Return (X, Y) of the center of cell containing provided text 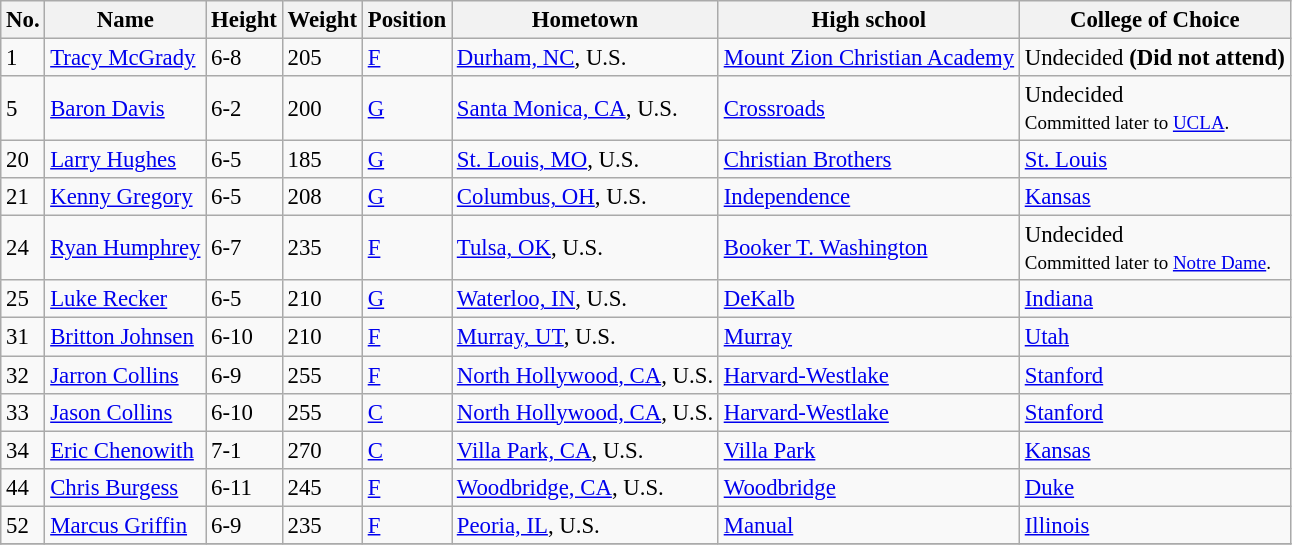
208 (322, 197)
Booker T. Washington (868, 248)
Jason Collins (126, 412)
Durham, NC, U.S. (586, 58)
Villa Park (868, 450)
Tracy McGrady (126, 58)
44 (23, 487)
Peoria, IL, U.S. (586, 525)
Position (406, 20)
Murray, UT, U.S. (586, 337)
St. Louis, MO, U.S. (586, 160)
34 (23, 450)
24 (23, 248)
Hometown (586, 20)
Undecided (Did not attend) (1154, 58)
20 (23, 160)
Illinois (1154, 525)
Villa Park, CA, U.S. (586, 450)
Independence (868, 197)
Woodbridge, CA, U.S. (586, 487)
1 (23, 58)
Columbus, OH, U.S. (586, 197)
High school (868, 20)
270 (322, 450)
21 (23, 197)
Ryan Humphrey (126, 248)
Woodbridge (868, 487)
Height (244, 20)
Larry Hughes (126, 160)
6-7 (244, 248)
52 (23, 525)
UndecidedCommitted later to UCLA. (1154, 108)
245 (322, 487)
31 (23, 337)
185 (322, 160)
Eric Chenowith (126, 450)
Name (126, 20)
Crossroads (868, 108)
Santa Monica, CA, U.S. (586, 108)
Indiana (1154, 299)
Chris Burgess (126, 487)
205 (322, 58)
33 (23, 412)
College of Choice (1154, 20)
Christian Brothers (868, 160)
6-11 (244, 487)
Mount Zion Christian Academy (868, 58)
6-2 (244, 108)
Kenny Gregory (126, 197)
Jarron Collins (126, 375)
6-8 (244, 58)
200 (322, 108)
7-1 (244, 450)
Britton Johnsen (126, 337)
Weight (322, 20)
Duke (1154, 487)
Manual (868, 525)
32 (23, 375)
St. Louis (1154, 160)
Tulsa, OK, U.S. (586, 248)
Marcus Griffin (126, 525)
Waterloo, IN, U.S. (586, 299)
UndecidedCommitted later to Notre Dame. (1154, 248)
Utah (1154, 337)
Murray (868, 337)
Luke Recker (126, 299)
DeKalb (868, 299)
No. (23, 20)
5 (23, 108)
25 (23, 299)
Baron Davis (126, 108)
